Extract the (x, y) coordinate from the center of the cell holding the provided text.  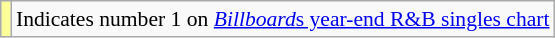
Indicates number 1 on Billboards year-end R&B singles chart (283, 19)
